Identify which cell holds the provided text, then report its [X, Y] central coordinate. 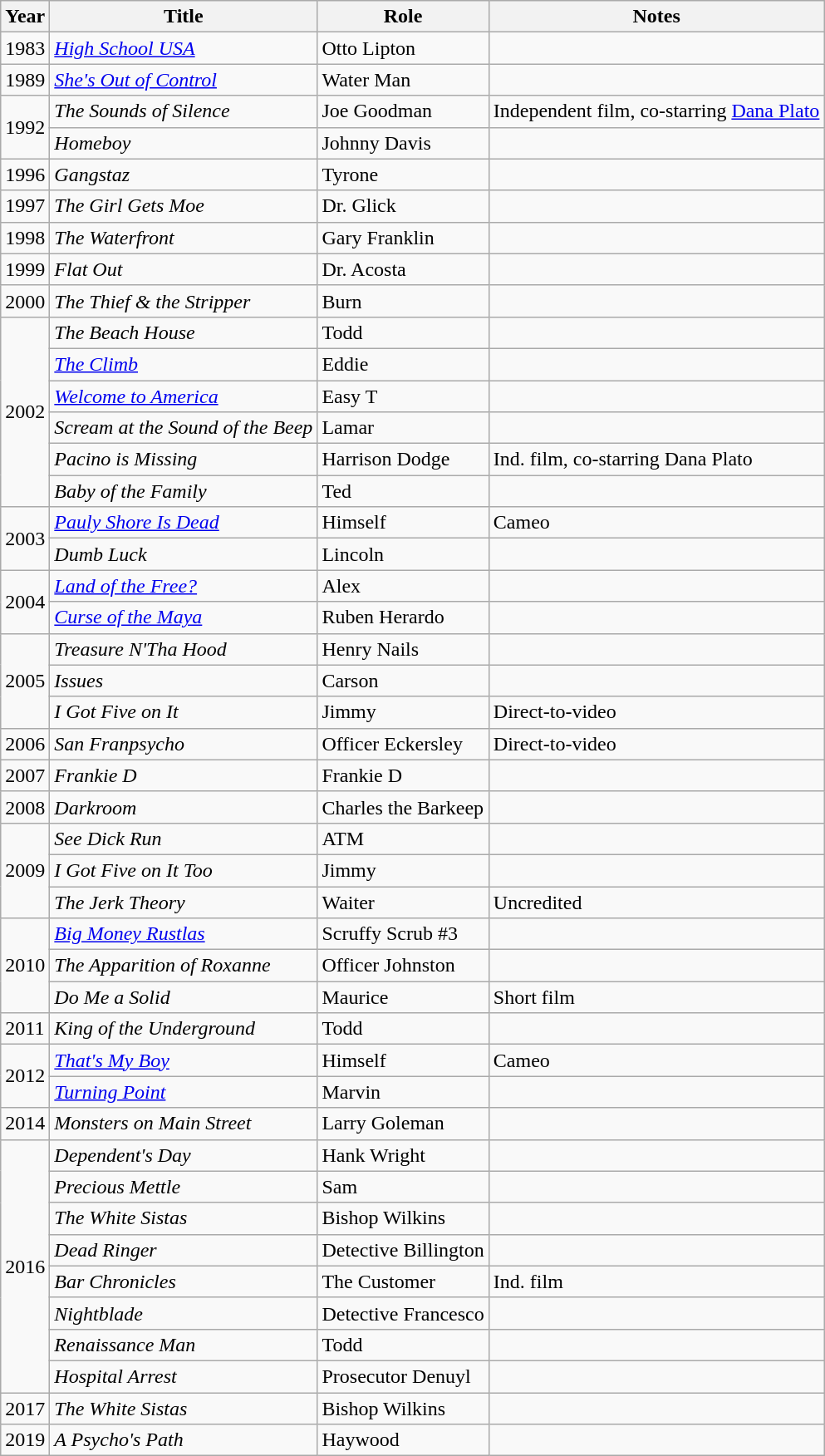
Ind. film, co-starring Dana Plato [656, 460]
Dr. Glick [403, 206]
Eddie [403, 364]
The Beach House [184, 332]
Scream at the Sound of the Beep [184, 428]
2008 [25, 807]
Notes [656, 17]
Harrison Dodge [403, 460]
The Climb [184, 364]
1989 [25, 80]
Joe Goodman [403, 111]
The Jerk Theory [184, 902]
Sam [403, 1187]
Gary Franklin [403, 238]
Uncredited [656, 902]
See Dick Run [184, 839]
Haywood [403, 1440]
Detective Francesco [403, 1313]
Bar Chronicles [184, 1281]
Dumb Luck [184, 554]
Marvin [403, 1092]
The Waterfront [184, 238]
The Sounds of Silence [184, 111]
Carson [403, 681]
Maurice [403, 997]
2010 [25, 966]
Prosecutor Denuyl [403, 1376]
Ted [403, 491]
Title [184, 17]
That's My Boy [184, 1060]
2003 [25, 539]
Darkroom [184, 807]
Turning Point [184, 1092]
Role [403, 17]
1996 [25, 175]
Precious Mettle [184, 1187]
1999 [25, 269]
Scruffy Scrub #3 [403, 934]
Officer Eckersley [403, 744]
Larry Goleman [403, 1124]
2005 [25, 681]
2014 [25, 1124]
Short film [656, 997]
Year [25, 17]
Hospital Arrest [184, 1376]
Ruben Herardo [403, 617]
2019 [25, 1440]
Monsters on Main Street [184, 1124]
1992 [25, 127]
Otto Lipton [403, 48]
Dead Ringer [184, 1250]
1983 [25, 48]
Baby of the Family [184, 491]
Land of the Free? [184, 586]
Easy T [403, 396]
She's Out of Control [184, 80]
Water Man [403, 80]
2017 [25, 1409]
Lamar [403, 428]
2011 [25, 1029]
Charles the Barkeep [403, 807]
The Apparition of Roxanne [184, 966]
High School USA [184, 48]
2000 [25, 301]
Pacino is Missing [184, 460]
I Got Five on It [184, 712]
Issues [184, 681]
Dependent's Day [184, 1155]
Johnny Davis [403, 143]
Flat Out [184, 269]
Officer Johnston [403, 966]
2006 [25, 744]
I Got Five on It Too [184, 870]
The Customer [403, 1281]
Lincoln [403, 554]
1998 [25, 238]
2007 [25, 775]
Do Me a Solid [184, 997]
Homeboy [184, 143]
2016 [25, 1266]
Detective Billington [403, 1250]
Pauly Shore Is Dead [184, 523]
Renaissance Man [184, 1345]
Gangstaz [184, 175]
Treasure N'Tha Hood [184, 649]
Tyrone [403, 175]
ATM [403, 839]
2012 [25, 1076]
A Psycho's Path [184, 1440]
1997 [25, 206]
Big Money Rustlas [184, 934]
Nightblade [184, 1313]
San Franpsycho [184, 744]
Waiter [403, 902]
Dr. Acosta [403, 269]
Welcome to America [184, 396]
2009 [25, 870]
Ind. film [656, 1281]
Independent film, co-starring Dana Plato [656, 111]
2002 [25, 411]
2004 [25, 602]
Henry Nails [403, 649]
Burn [403, 301]
The Girl Gets Moe [184, 206]
The Thief & the Stripper [184, 301]
Hank Wright [403, 1155]
King of the Underground [184, 1029]
Curse of the Maya [184, 617]
Alex [403, 586]
